Detect which cell encompasses the target text, then output its [x, y] center coordinate. 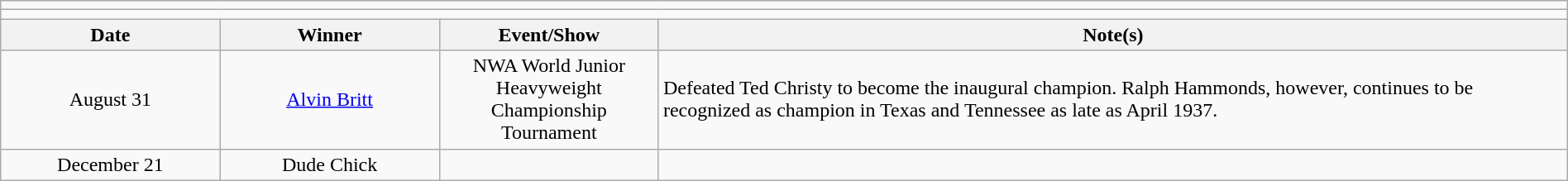
Date [111, 35]
Alvin Britt [329, 99]
NWA World Junior Heavyweight Championship Tournament [549, 99]
Dude Chick [329, 164]
Event/Show [549, 35]
August 31 [111, 99]
Winner [329, 35]
Note(s) [1113, 35]
December 21 [111, 164]
